Locate the cell with the specified text and output its (x, y) center coordinate. 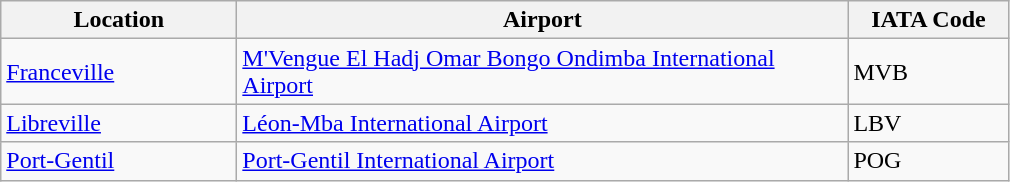
Franceville (119, 72)
Léon-Mba International Airport (542, 123)
Libreville (119, 123)
Port-Gentil International Airport (542, 161)
Airport (542, 20)
Location (119, 20)
IATA Code (928, 20)
POG (928, 161)
LBV (928, 123)
M'Vengue El Hadj Omar Bongo Ondimba International Airport (542, 72)
Port-Gentil (119, 161)
MVB (928, 72)
